Return (x, y) of the center of cell containing provided text 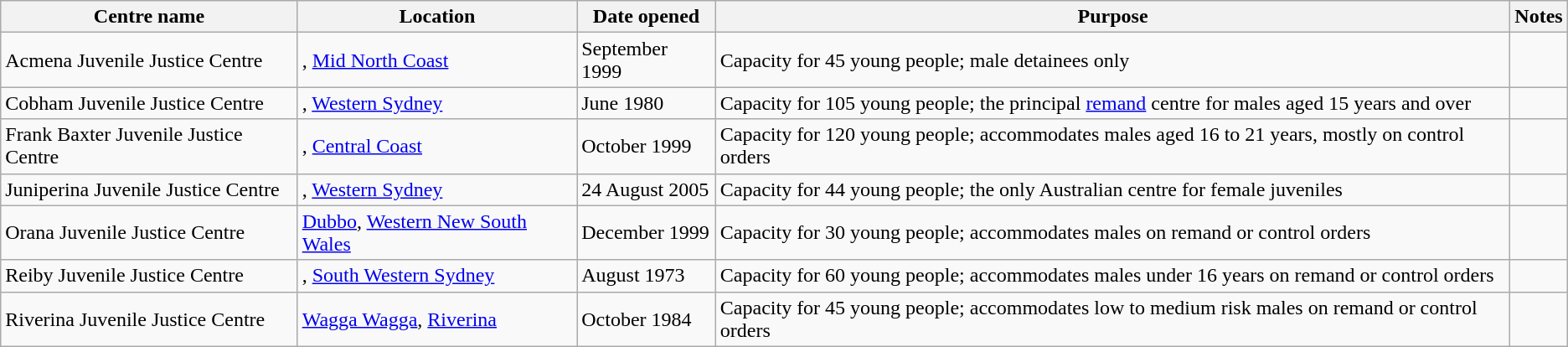
October 1999 (647, 146)
August 1973 (647, 276)
Capacity for 44 young people; the only Australian centre for female juveniles (1112, 189)
Date opened (647, 17)
Cobham Juvenile Justice Centre (149, 103)
Capacity for 45 young people; accommodates low to medium risk males on remand or control orders (1112, 319)
Capacity for 120 young people; accommodates males aged 16 to 21 years, mostly on control orders (1112, 146)
Orana Juvenile Justice Centre (149, 233)
, South Western Sydney (437, 276)
Capacity for 105 young people; the principal remand centre for males aged 15 years and over (1112, 103)
Riverina Juvenile Justice Centre (149, 319)
Reiby Juvenile Justice Centre (149, 276)
Dubbo, Western New South Wales (437, 233)
Frank Baxter Juvenile Justice Centre (149, 146)
Notes (1539, 17)
Location (437, 17)
, Mid North Coast (437, 60)
Wagga Wagga, Riverina (437, 319)
December 1999 (647, 233)
June 1980 (647, 103)
Acmena Juvenile Justice Centre (149, 60)
, Central Coast (437, 146)
Juniperina Juvenile Justice Centre (149, 189)
Capacity for 30 young people; accommodates males on remand or control orders (1112, 233)
Capacity for 45 young people; male detainees only (1112, 60)
Purpose (1112, 17)
Centre name (149, 17)
Capacity for 60 young people; accommodates males under 16 years on remand or control orders (1112, 276)
October 1984 (647, 319)
September 1999 (647, 60)
24 August 2005 (647, 189)
